Determine the [X, Y] coordinate at the center of the cell enclosing the given text.  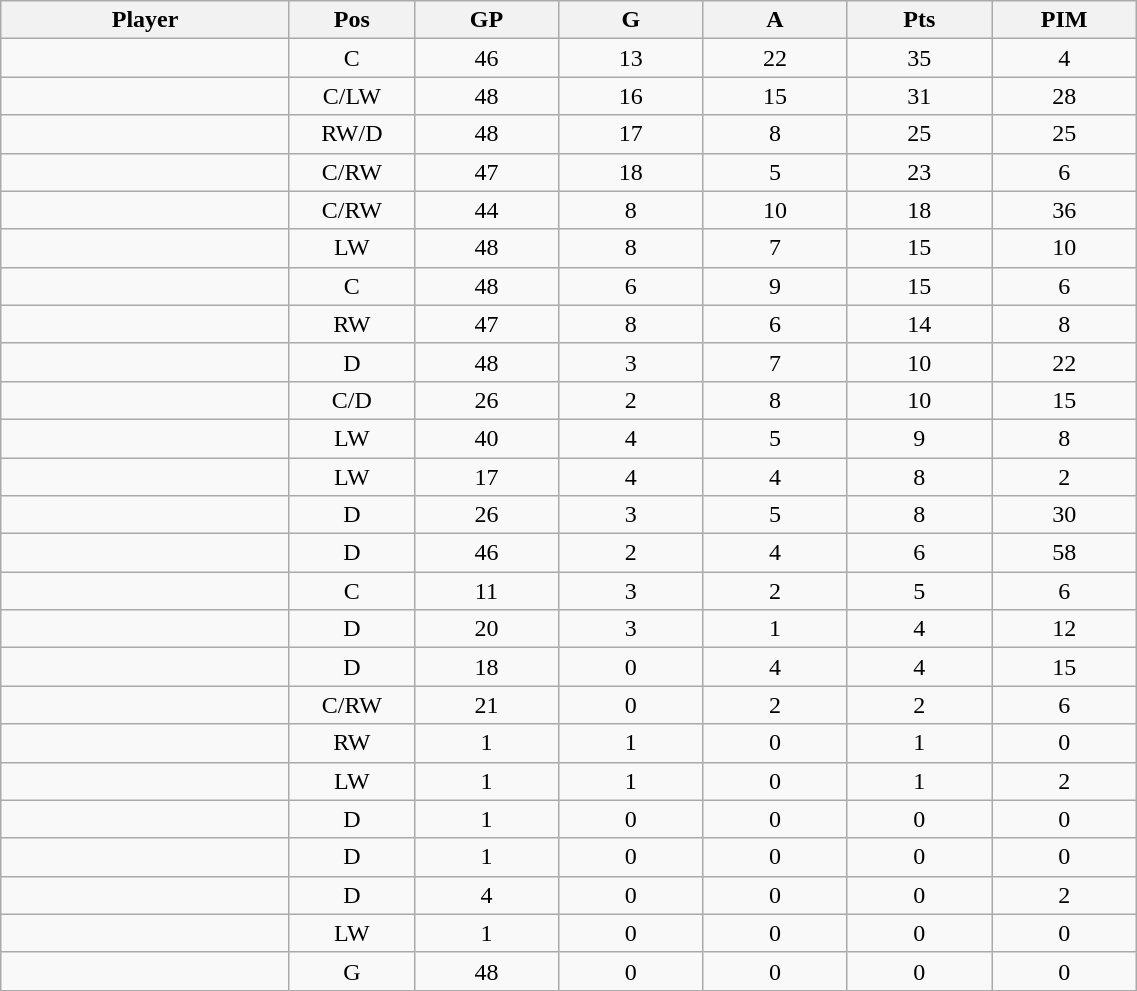
30 [1064, 515]
35 [919, 58]
Player [146, 20]
GP [486, 20]
23 [919, 172]
28 [1064, 96]
11 [486, 591]
21 [486, 705]
16 [631, 96]
36 [1064, 210]
PIM [1064, 20]
A [775, 20]
40 [486, 438]
RW/D [352, 134]
58 [1064, 553]
31 [919, 96]
C/D [352, 400]
12 [1064, 629]
14 [919, 324]
Pts [919, 20]
44 [486, 210]
Pos [352, 20]
13 [631, 58]
20 [486, 629]
C/LW [352, 96]
